Provide the [X, Y] coordinate of the cell's center where the given text is located.  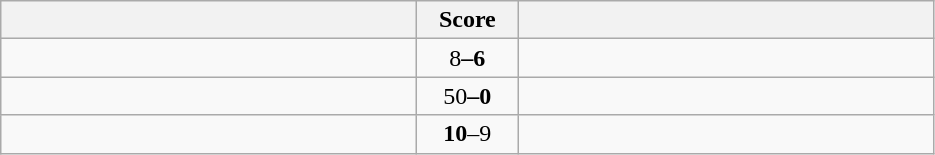
50–0 [468, 96]
8–6 [468, 58]
Score [468, 20]
10–9 [468, 134]
